From the cell containing the given text, extract its center point as [X, Y] coordinate. 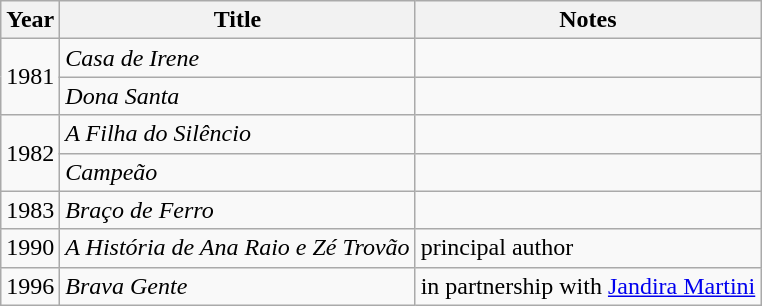
A Filha do Silêncio [238, 134]
1982 [30, 153]
Campeão [238, 172]
Braço de Ferro [238, 210]
Notes [588, 20]
A História de Ana Raio e Zé Trovão [238, 248]
principal author [588, 248]
Casa de Irene [238, 58]
Brava Gente [238, 286]
Dona Santa [238, 96]
1996 [30, 286]
1983 [30, 210]
Title [238, 20]
1981 [30, 77]
Year [30, 20]
1990 [30, 248]
in partnership with Jandira Martini [588, 286]
